Return the [X, Y] coordinate for the center point of the cell that contains the specified text.  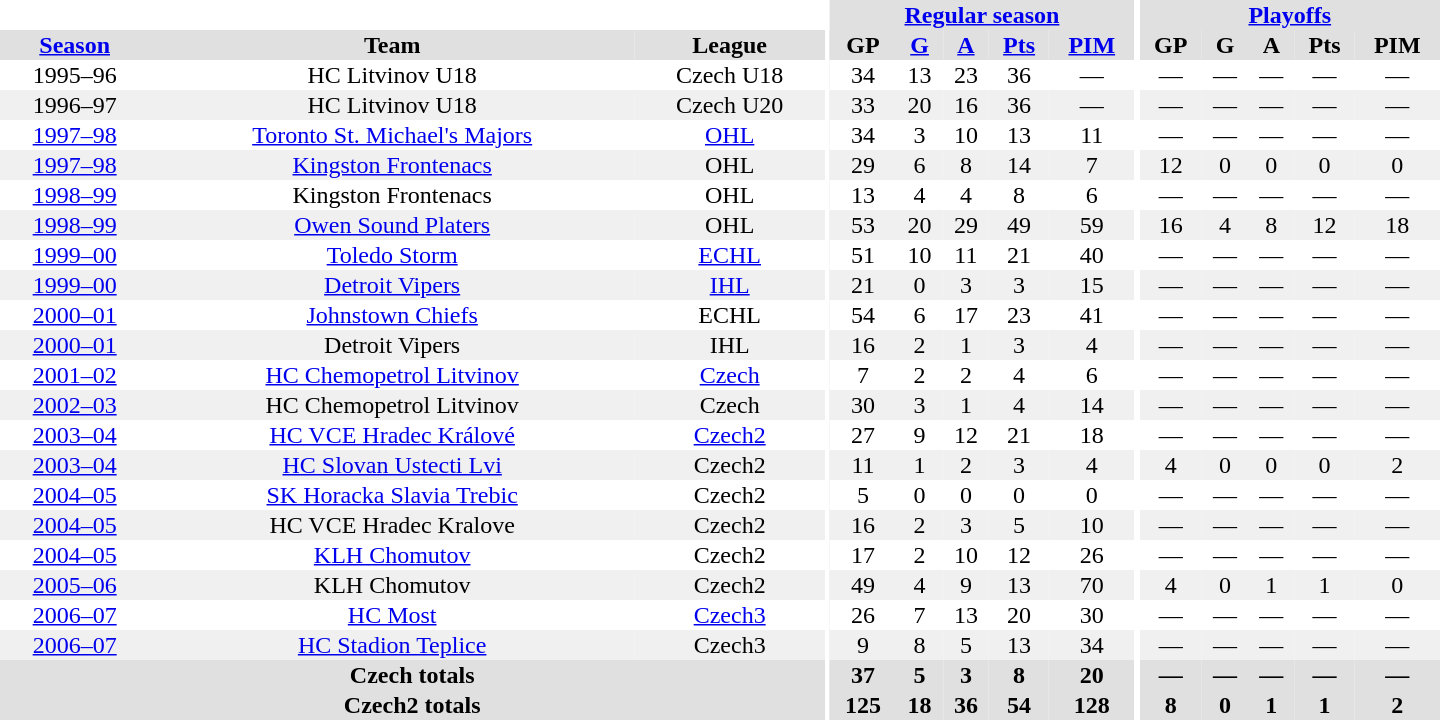
HC Slovan Ustecti Lvi [392, 465]
15 [1092, 285]
128 [1092, 705]
Team [392, 45]
2001–02 [74, 375]
70 [1092, 585]
Czech U18 [730, 75]
Season [74, 45]
1996–97 [74, 105]
37 [862, 675]
2005–06 [74, 585]
Johnstown Chiefs [392, 315]
HC Stadion Teplice [392, 645]
Toronto St. Michael's Majors [392, 135]
33 [862, 105]
League [730, 45]
Czech2 totals [412, 705]
2002–03 [74, 405]
125 [862, 705]
Toledo Storm [392, 255]
59 [1092, 225]
40 [1092, 255]
1995–96 [74, 75]
51 [862, 255]
Regular season [982, 15]
Czech U20 [730, 105]
HC VCE Hradec Kralove [392, 525]
Playoffs [1290, 15]
Czech totals [412, 675]
53 [862, 225]
SK Horacka Slavia Trebic [392, 495]
41 [1092, 315]
Owen Sound Platers [392, 225]
HC VCE Hradec Králové [392, 435]
27 [862, 435]
HC Most [392, 615]
